Return the [x, y] coordinate for the center point of the cell that contains the specified text.  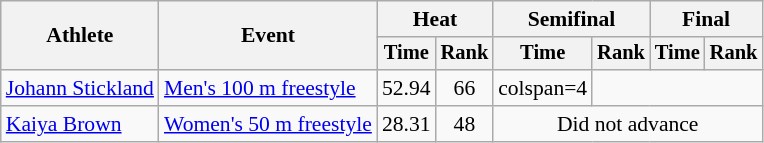
Men's 100 m freestyle [268, 88]
Final [706, 19]
Johann Stickland [80, 88]
Event [268, 36]
Women's 50 m freestyle [268, 124]
Semifinal [572, 19]
Heat [435, 19]
Kaiya Brown [80, 124]
Athlete [80, 36]
52.94 [406, 88]
66 [465, 88]
28.31 [406, 124]
Did not advance [628, 124]
colspan=4 [542, 88]
48 [465, 124]
